Search for the cell housing the specified text and yield its (x, y) center coordinate. 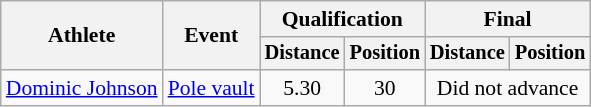
Final (508, 19)
30 (385, 88)
5.30 (302, 88)
Athlete (82, 36)
Dominic Johnson (82, 88)
Qualification (342, 19)
Pole vault (212, 88)
Did not advance (508, 88)
Event (212, 36)
